Determine the (X, Y) coordinate at the center of the cell enclosing the given text.  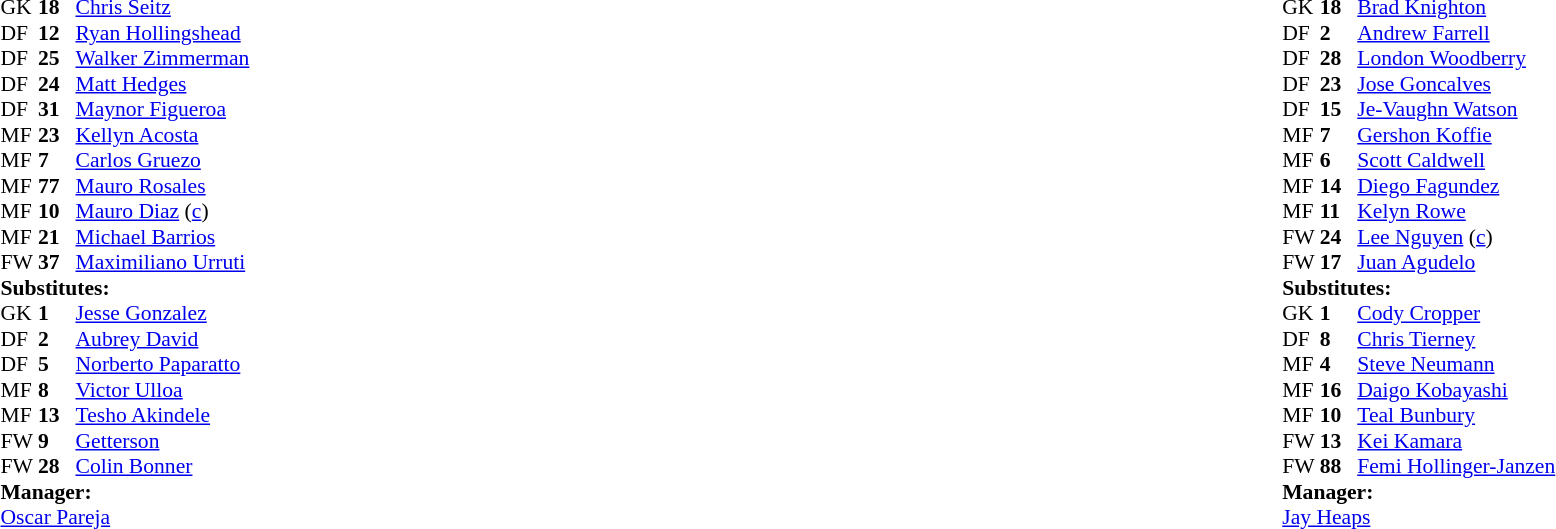
Juan Agudelo (1456, 263)
77 (57, 186)
Walker Zimmerman (163, 59)
Jesse Gonzalez (163, 313)
21 (57, 237)
London Woodberry (1456, 59)
Chris Tierney (1456, 339)
Kei Kamara (1456, 441)
Matt Hedges (163, 84)
Scott Caldwell (1456, 161)
Mauro Rosales (163, 186)
Victor Ulloa (163, 390)
Ryan Hollingshead (163, 33)
25 (57, 59)
Carlos Gruezo (163, 161)
Andrew Farrell (1456, 33)
Femi Hollinger-Janzen (1456, 467)
Jose Goncalves (1456, 84)
Diego Fagundez (1456, 186)
4 (1339, 365)
Norberto Paparatto (163, 365)
Getterson (163, 441)
Maximiliano Urruti (163, 263)
Maynor Figueroa (163, 109)
Je-Vaughn Watson (1456, 109)
Kelyn Rowe (1456, 211)
Daigo Kobayashi (1456, 390)
6 (1339, 161)
Gershon Koffie (1456, 135)
31 (57, 109)
12 (57, 33)
16 (1339, 390)
Steve Neumann (1456, 365)
Aubrey David (163, 339)
17 (1339, 263)
Lee Nguyen (c) (1456, 237)
Mauro Diaz (c) (163, 211)
Kellyn Acosta (163, 135)
Michael Barrios (163, 237)
5 (57, 365)
88 (1339, 467)
11 (1339, 211)
15 (1339, 109)
Cody Cropper (1456, 313)
Colin Bonner (163, 467)
Tesho Akindele (163, 415)
9 (57, 441)
Teal Bunbury (1456, 415)
37 (57, 263)
14 (1339, 186)
